Identify which cell holds the provided text, then report its [X, Y] central coordinate. 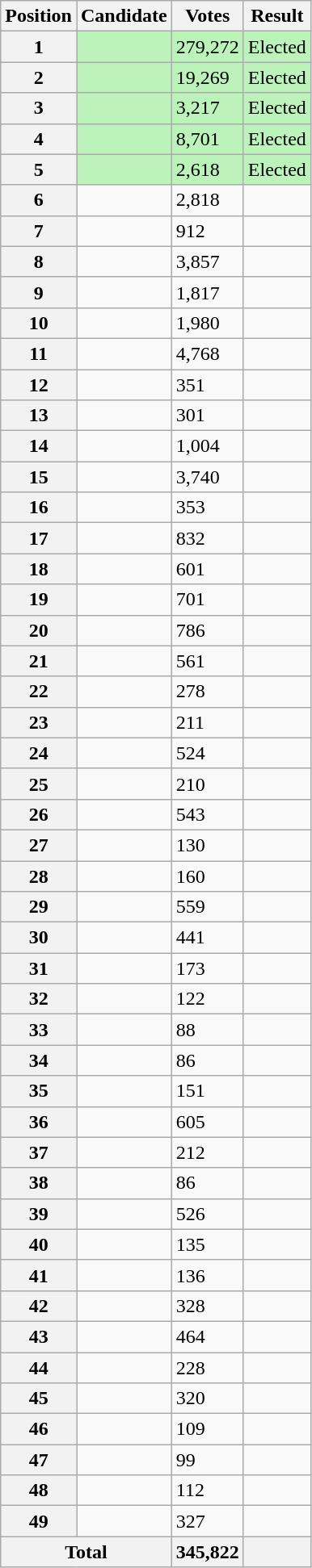
40 [39, 1244]
109 [207, 1429]
320 [207, 1399]
28 [39, 876]
786 [207, 630]
3,857 [207, 261]
1 [39, 47]
Position [39, 16]
6 [39, 200]
22 [39, 692]
345,822 [207, 1552]
23 [39, 722]
351 [207, 385]
327 [207, 1521]
26 [39, 814]
31 [39, 968]
14 [39, 446]
122 [207, 999]
160 [207, 876]
441 [207, 938]
19 [39, 600]
8 [39, 261]
39 [39, 1214]
41 [39, 1275]
43 [39, 1336]
27 [39, 845]
18 [39, 569]
278 [207, 692]
19,269 [207, 77]
34 [39, 1060]
559 [207, 907]
5 [39, 169]
25 [39, 784]
99 [207, 1460]
Candidate [124, 16]
15 [39, 477]
88 [207, 1030]
210 [207, 784]
49 [39, 1521]
3,217 [207, 108]
301 [207, 416]
Votes [207, 16]
33 [39, 1030]
1,004 [207, 446]
Result [276, 16]
832 [207, 538]
20 [39, 630]
11 [39, 353]
601 [207, 569]
543 [207, 814]
279,272 [207, 47]
46 [39, 1429]
16 [39, 508]
1,980 [207, 323]
30 [39, 938]
10 [39, 323]
701 [207, 600]
211 [207, 722]
44 [39, 1368]
2 [39, 77]
21 [39, 661]
29 [39, 907]
524 [207, 753]
112 [207, 1491]
47 [39, 1460]
36 [39, 1122]
151 [207, 1091]
464 [207, 1336]
2,818 [207, 200]
212 [207, 1152]
353 [207, 508]
Total [86, 1552]
35 [39, 1091]
45 [39, 1399]
130 [207, 845]
4,768 [207, 353]
42 [39, 1306]
3,740 [207, 477]
136 [207, 1275]
38 [39, 1183]
4 [39, 139]
173 [207, 968]
605 [207, 1122]
7 [39, 231]
32 [39, 999]
12 [39, 385]
24 [39, 753]
17 [39, 538]
561 [207, 661]
9 [39, 292]
328 [207, 1306]
228 [207, 1368]
135 [207, 1244]
48 [39, 1491]
2,618 [207, 169]
912 [207, 231]
8,701 [207, 139]
3 [39, 108]
526 [207, 1214]
37 [39, 1152]
13 [39, 416]
1,817 [207, 292]
